Extract the (x, y) coordinate from the center of the cell holding the provided text.  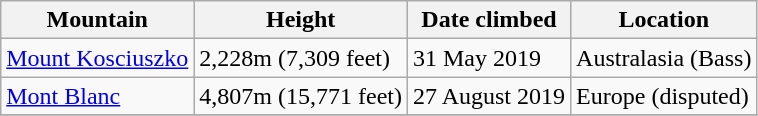
Date climbed (488, 20)
27 August 2019 (488, 96)
Location (664, 20)
Australasia (Bass) (664, 58)
Mount Kosciuszko (98, 58)
Mountain (98, 20)
2,228m (7,309 feet) (301, 58)
4,807m (15,771 feet) (301, 96)
31 May 2019 (488, 58)
Mont Blanc (98, 96)
Europe (disputed) (664, 96)
Height (301, 20)
